Pinpoint the cell where the given text exists, returning its (x, y) midpoint coordinate. 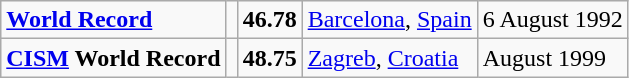
World Record (114, 20)
CISM World Record (114, 58)
46.78 (270, 20)
Barcelona, Spain (390, 20)
48.75 (270, 58)
6 August 1992 (552, 20)
August 1999 (552, 58)
Zagreb, Croatia (390, 58)
